Output the [x, y] coordinate of the center of the cell containing the given text.  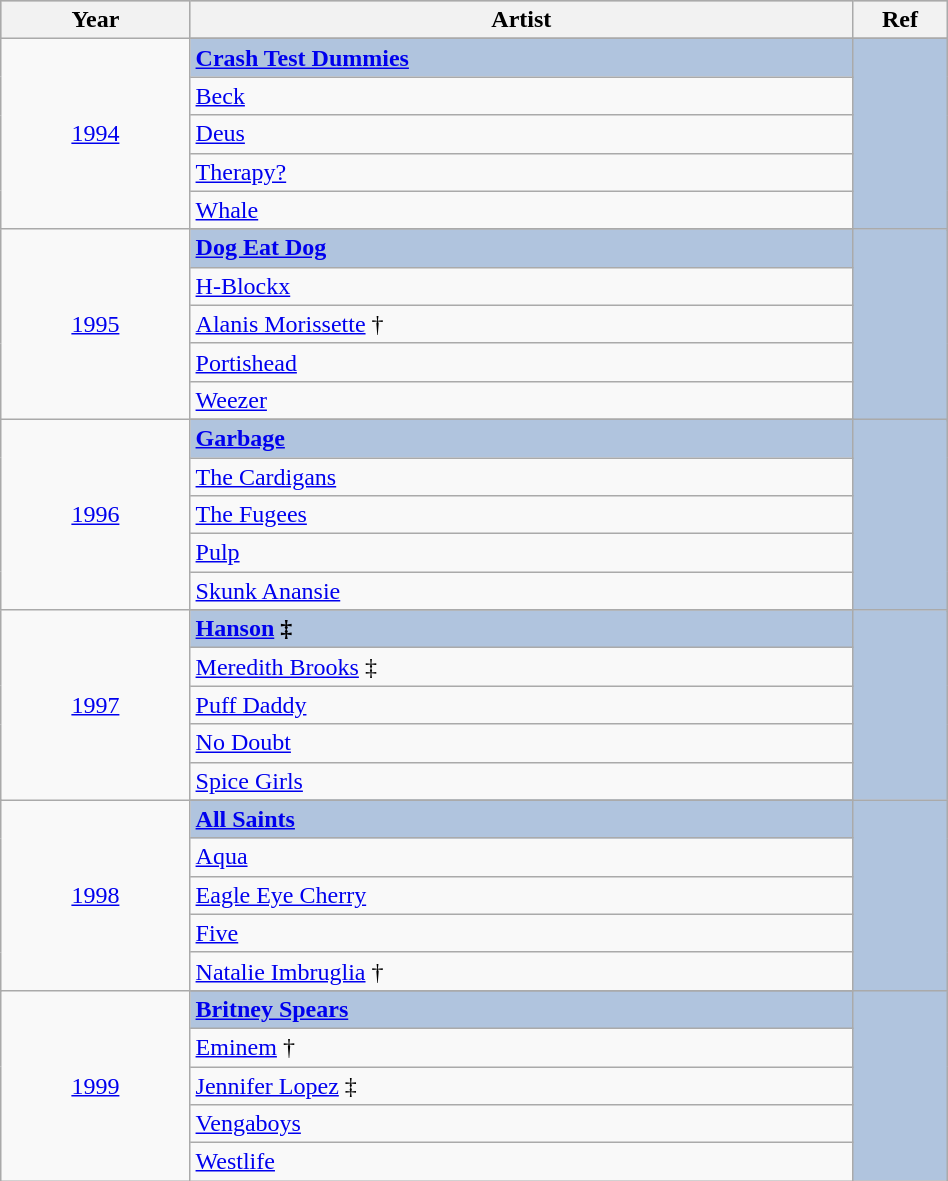
Vengaboys [522, 1124]
Westlife [522, 1162]
Skunk Anansie [522, 591]
Dog Eat Dog [522, 248]
The Cardigans [522, 477]
1996 [96, 514]
Beck [522, 96]
Meredith Brooks ‡ [522, 667]
1999 [96, 1085]
1997 [96, 705]
Garbage [522, 438]
1995 [96, 324]
All Saints [522, 819]
Puff Daddy [522, 705]
Portishead [522, 362]
H-Blockx [522, 286]
Artist [522, 20]
Pulp [522, 553]
Whale [522, 210]
Jennifer Lopez ‡ [522, 1085]
Eagle Eye Cherry [522, 895]
Weezer [522, 400]
Year [96, 20]
Hanson ‡ [522, 629]
Therapy? [522, 172]
Aqua [522, 857]
Five [522, 933]
Spice Girls [522, 781]
Ref [900, 20]
The Fugees [522, 515]
1998 [96, 895]
Natalie Imbruglia † [522, 971]
No Doubt [522, 743]
Deus [522, 134]
Alanis Morissette † [522, 324]
Britney Spears [522, 1009]
Crash Test Dummies [522, 58]
Eminem † [522, 1047]
1994 [96, 134]
